Provide the [x, y] coordinate of the cell's center where the given text is located.  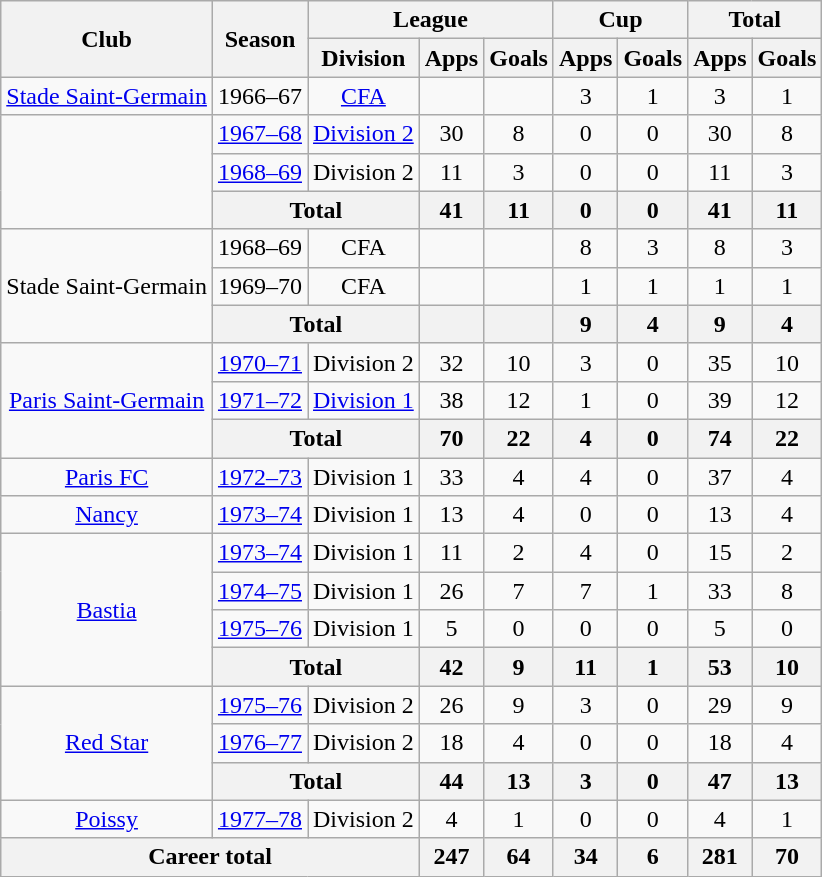
247 [451, 857]
37 [720, 477]
1972–73 [260, 477]
1969–70 [260, 286]
74 [720, 438]
Nancy [107, 515]
47 [720, 781]
Paris FC [107, 477]
281 [720, 857]
35 [720, 362]
League [431, 20]
1967–68 [260, 134]
Season [260, 39]
32 [451, 362]
Career total [210, 857]
15 [720, 553]
1971–72 [260, 400]
53 [720, 667]
Paris Saint-Germain [107, 400]
Club [107, 39]
Cup [620, 20]
1970–71 [260, 362]
Red Star [107, 743]
1974–75 [260, 591]
1976–77 [260, 743]
Division [364, 58]
Poissy [107, 819]
64 [519, 857]
39 [720, 400]
Bastia [107, 610]
29 [720, 705]
42 [451, 667]
44 [451, 781]
1977–78 [260, 819]
34 [585, 857]
1966–67 [260, 96]
6 [653, 857]
38 [451, 400]
